Provide the [x, y] coordinate of the cell's center where the given text is located.  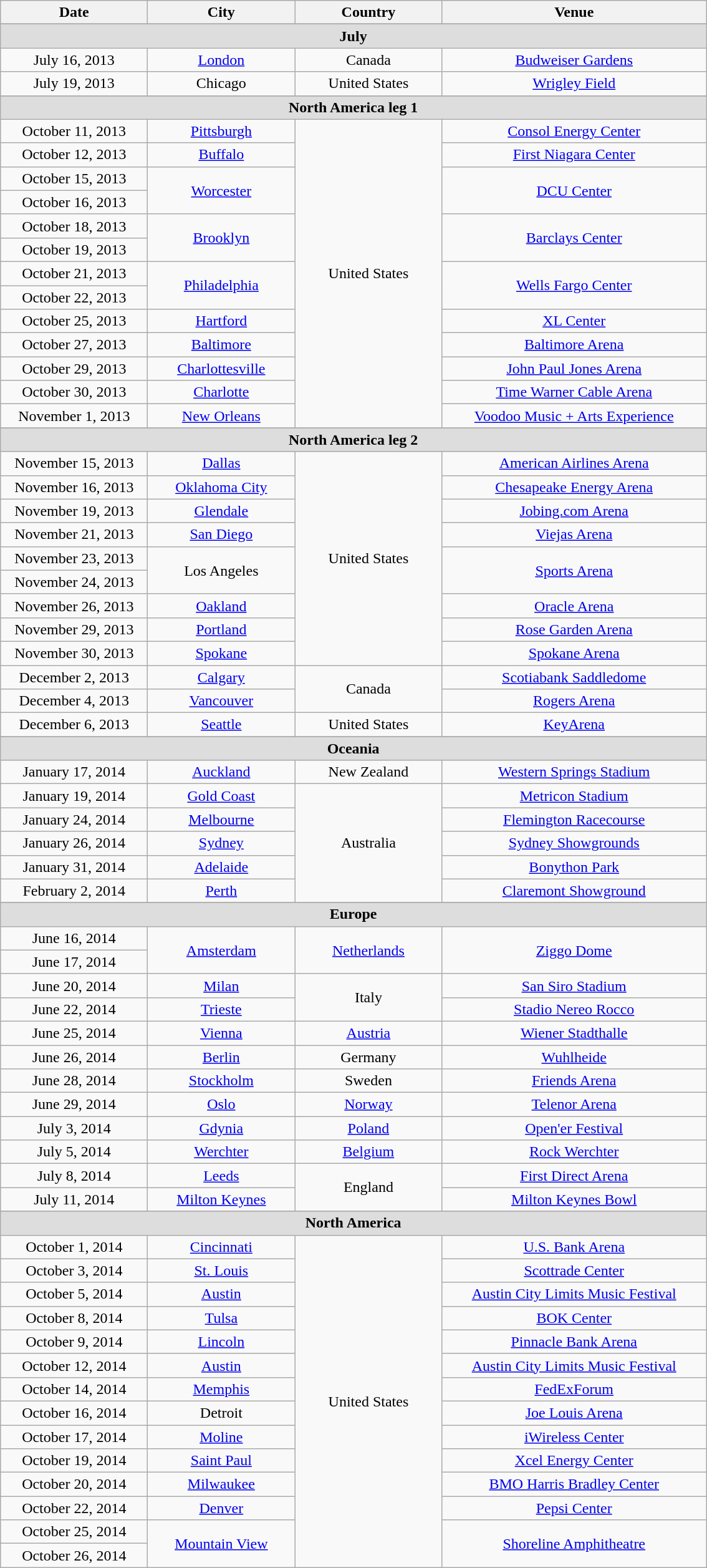
December 6, 2013 [74, 725]
November 23, 2013 [74, 558]
Open'er Festival [574, 1128]
Charlottesville [221, 369]
Pepsi Center [574, 1508]
October 16, 2014 [74, 1413]
BMO Harris Bradley Center [574, 1484]
October 25, 2013 [74, 321]
October 1, 2014 [74, 1247]
Sweden [368, 1081]
Milton Keynes [221, 1199]
Voodoo Music + Arts Experience [574, 416]
October 19, 2013 [74, 249]
November 24, 2013 [74, 582]
July 16, 2013 [74, 60]
Wrigley Field [574, 84]
Rogers Arena [574, 701]
London [221, 60]
December 4, 2013 [74, 701]
Dallas [221, 463]
October 18, 2013 [74, 226]
October 19, 2014 [74, 1461]
October 5, 2014 [74, 1294]
November 19, 2013 [74, 511]
Flemington Racecourse [574, 820]
July 5, 2014 [74, 1152]
Chesapeake Energy Arena [574, 487]
Venue [574, 12]
Los Angeles [221, 570]
Norway [368, 1105]
January 19, 2014 [74, 796]
October 26, 2014 [74, 1556]
October 3, 2014 [74, 1270]
October 22, 2013 [74, 298]
Baltimore [221, 345]
October 27, 2013 [74, 345]
October 15, 2013 [74, 178]
January 26, 2014 [74, 843]
Sydney [221, 843]
October 11, 2013 [74, 131]
Oslo [221, 1105]
Scottrade Center [574, 1270]
Melbourne [221, 820]
New Zealand [368, 772]
Sports Arena [574, 570]
June 25, 2014 [74, 1033]
Barclays Center [574, 238]
Rose Garden Arena [574, 629]
San Siro Stadium [574, 985]
Berlin [221, 1057]
Leeds [221, 1176]
Mountain View [221, 1544]
Poland [368, 1128]
Glendale [221, 511]
Wuhlheide [574, 1057]
Date [74, 12]
Europe [353, 914]
iWireless Center [574, 1436]
Viejas Arena [574, 535]
October 8, 2014 [74, 1318]
Pinnacle Bank Arena [574, 1342]
Bonython Park [574, 867]
North America leg 1 [353, 107]
Spokane Arena [574, 653]
England [368, 1188]
July 3, 2014 [74, 1128]
November 21, 2013 [74, 535]
June 20, 2014 [74, 985]
FedExForum [574, 1389]
Oceania [353, 748]
Xcel Energy Center [574, 1461]
Trieste [221, 1009]
Gdynia [221, 1128]
Werchter [221, 1152]
Hartford [221, 321]
Stadio Nereo Rocco [574, 1009]
Consol Energy Center [574, 131]
North America leg 2 [353, 440]
DCU Center [574, 190]
Detroit [221, 1413]
Shoreline Amphitheatre [574, 1544]
Tulsa [221, 1318]
November 16, 2013 [74, 487]
Country [368, 12]
November 26, 2013 [74, 606]
October 20, 2014 [74, 1484]
Adelaide [221, 867]
First Direct Arena [574, 1176]
Spokane [221, 653]
KeyArena [574, 725]
June 29, 2014 [74, 1105]
St. Louis [221, 1270]
Joe Louis Arena [574, 1413]
Telenor Arena [574, 1105]
October 12, 2014 [74, 1365]
October 22, 2014 [74, 1508]
November 1, 2013 [74, 416]
July 11, 2014 [74, 1199]
Worcester [221, 190]
Perth [221, 891]
Netherlands [368, 950]
Milan [221, 985]
American Airlines Arena [574, 463]
John Paul Jones Arena [574, 369]
Sydney Showgrounds [574, 843]
Belgium [368, 1152]
Cincinnati [221, 1247]
Charlotte [221, 392]
December 2, 2013 [74, 677]
Portland [221, 629]
Italy [368, 997]
October 30, 2013 [74, 392]
October 14, 2014 [74, 1389]
Australia [368, 843]
October 16, 2013 [74, 202]
Denver [221, 1508]
June 22, 2014 [74, 1009]
Vancouver [221, 701]
BOK Center [574, 1318]
Metricon Stadium [574, 796]
January 24, 2014 [74, 820]
July [353, 36]
Chicago [221, 84]
Pittsburgh [221, 131]
October 29, 2013 [74, 369]
Buffalo [221, 155]
Vienna [221, 1033]
Oklahoma City [221, 487]
City [221, 12]
Budweiser Gardens [574, 60]
Lincoln [221, 1342]
November 29, 2013 [74, 629]
XL Center [574, 321]
October 25, 2014 [74, 1532]
Ziggo Dome [574, 950]
October 12, 2013 [74, 155]
Moline [221, 1436]
June 26, 2014 [74, 1057]
Gold Coast [221, 796]
Wells Fargo Center [574, 285]
Baltimore Arena [574, 345]
Friends Arena [574, 1081]
Brooklyn [221, 238]
Germany [368, 1057]
June 16, 2014 [74, 938]
July 19, 2013 [74, 84]
San Diego [221, 535]
October 21, 2013 [74, 273]
Claremont Showground [574, 891]
Wiener Stadthalle [574, 1033]
Seattle [221, 725]
Memphis [221, 1389]
New Orleans [221, 416]
Western Springs Stadium [574, 772]
January 31, 2014 [74, 867]
Oakland [221, 606]
July 8, 2014 [74, 1176]
Calgary [221, 677]
First Niagara Center [574, 155]
Milton Keynes Bowl [574, 1199]
June 17, 2014 [74, 962]
Milwaukee [221, 1484]
U.S. Bank Arena [574, 1247]
Rock Werchter [574, 1152]
Stockholm [221, 1081]
Auckland [221, 772]
October 9, 2014 [74, 1342]
Amsterdam [221, 950]
Austria [368, 1033]
January 17, 2014 [74, 772]
Scotiabank Saddledome [574, 677]
Oracle Arena [574, 606]
Philadelphia [221, 285]
November 15, 2013 [74, 463]
Saint Paul [221, 1461]
June 28, 2014 [74, 1081]
October 17, 2014 [74, 1436]
Time Warner Cable Arena [574, 392]
November 30, 2013 [74, 653]
February 2, 2014 [74, 891]
North America [353, 1223]
Jobing.com Arena [574, 511]
